Scan for the cell matching the given text and deliver its (x, y) coordinate at center. 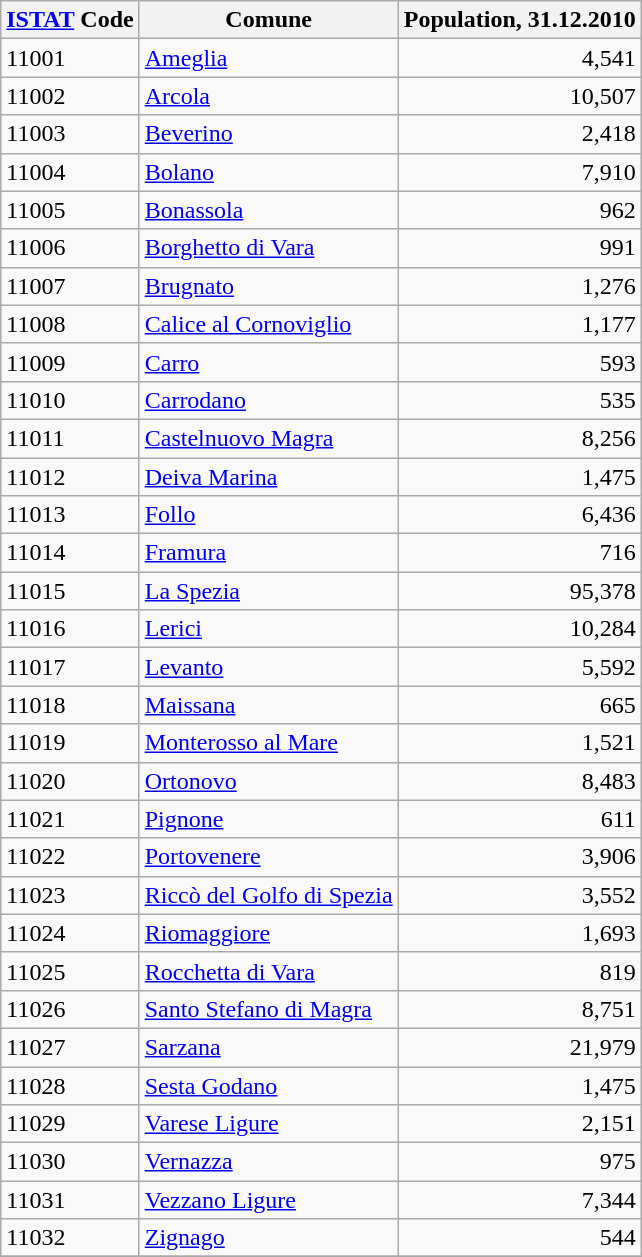
11016 (70, 629)
11010 (70, 400)
11028 (70, 1085)
10,507 (520, 96)
Ameglia (268, 58)
Riccò del Golfo di Spezia (268, 895)
11027 (70, 1047)
11032 (70, 1238)
Maissana (268, 705)
5,592 (520, 667)
Sarzana (268, 1047)
Brugnato (268, 286)
3,906 (520, 857)
11004 (70, 172)
10,284 (520, 629)
Vernazza (268, 1162)
Calice al Cornoviglio (268, 324)
Bolano (268, 172)
7,344 (520, 1200)
7,910 (520, 172)
Monterosso al Mare (268, 743)
Santo Stefano di Magra (268, 1009)
716 (520, 553)
Vezzano Ligure (268, 1200)
ISTAT Code (70, 20)
4,541 (520, 58)
593 (520, 362)
Varese Ligure (268, 1124)
6,436 (520, 515)
21,979 (520, 1047)
La Spezia (268, 591)
11007 (70, 286)
Follo (268, 515)
Carro (268, 362)
665 (520, 705)
11030 (70, 1162)
Lerici (268, 629)
8,256 (520, 438)
Ortonovo (268, 781)
11019 (70, 743)
535 (520, 400)
11020 (70, 781)
819 (520, 971)
11012 (70, 477)
Deiva Marina (268, 477)
11013 (70, 515)
Beverino (268, 134)
11015 (70, 591)
11006 (70, 248)
1,693 (520, 933)
11026 (70, 1009)
3,552 (520, 895)
11003 (70, 134)
11029 (70, 1124)
Borghetto di Vara (268, 248)
11002 (70, 96)
11001 (70, 58)
Arcola (268, 96)
611 (520, 819)
Pignone (268, 819)
1,521 (520, 743)
1,276 (520, 286)
11011 (70, 438)
11021 (70, 819)
544 (520, 1238)
Carrodano (268, 400)
11022 (70, 857)
Zignago (268, 1238)
Sesta Godano (268, 1085)
11024 (70, 933)
962 (520, 210)
11005 (70, 210)
Bonassola (268, 210)
Portovenere (268, 857)
Rocchetta di Vara (268, 971)
Population, 31.12.2010 (520, 20)
991 (520, 248)
2,151 (520, 1124)
11023 (70, 895)
11025 (70, 971)
1,177 (520, 324)
8,483 (520, 781)
Riomaggiore (268, 933)
Castelnuovo Magra (268, 438)
975 (520, 1162)
Levanto (268, 667)
11008 (70, 324)
11031 (70, 1200)
11017 (70, 667)
2,418 (520, 134)
11018 (70, 705)
Comune (268, 20)
11014 (70, 553)
95,378 (520, 591)
11009 (70, 362)
8,751 (520, 1009)
Framura (268, 553)
